Identify which cell holds the provided text, then report its (x, y) central coordinate. 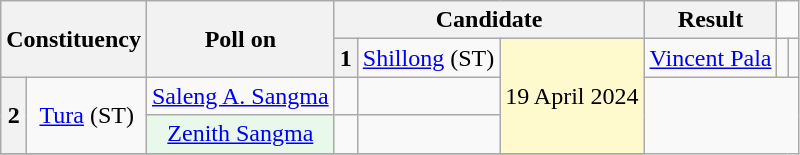
Vincent Pala (710, 58)
Poll on (240, 39)
2 (14, 115)
Result (710, 20)
Shillong (ST) (428, 58)
Saleng A. Sangma (240, 96)
19 April 2024 (572, 96)
Zenith Sangma (240, 134)
Tura (ST) (87, 115)
Candidate (489, 20)
Constituency (74, 39)
1 (346, 58)
